Scan for the cell matching the given text and deliver its (X, Y) coordinate at center. 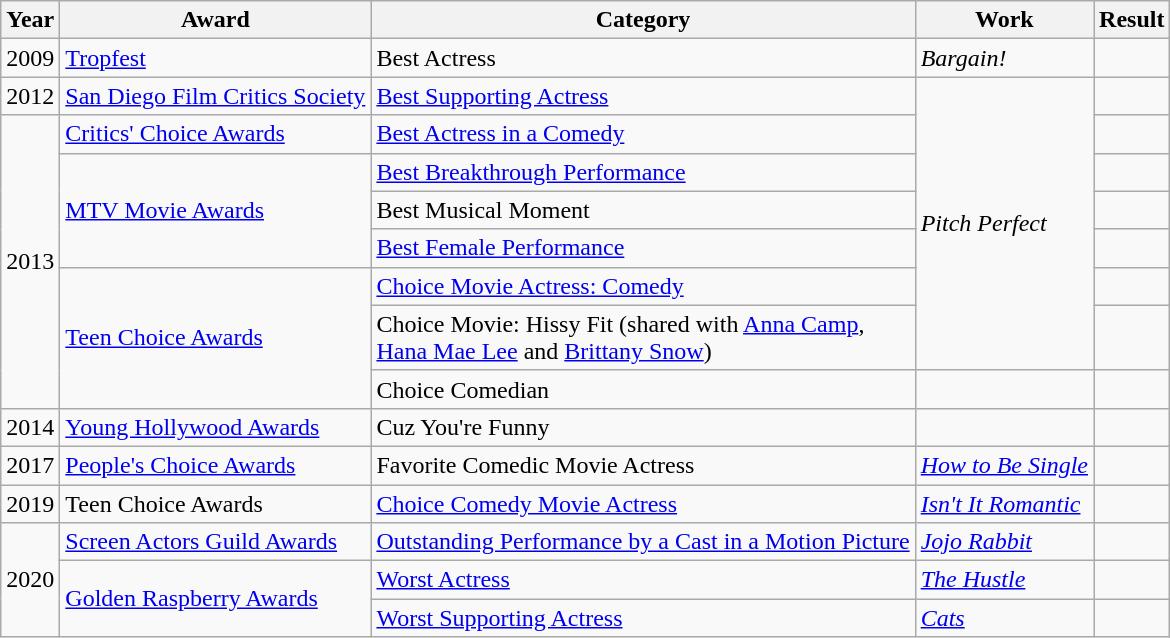
The Hustle (1004, 580)
Young Hollywood Awards (216, 427)
Critics' Choice Awards (216, 134)
2012 (30, 96)
Result (1132, 20)
Outstanding Performance by a Cast in a Motion Picture (643, 542)
Best Musical Moment (643, 210)
Category (643, 20)
Choice Comedian (643, 389)
Worst Actress (643, 580)
Best Actress in a Comedy (643, 134)
2009 (30, 58)
Jojo Rabbit (1004, 542)
People's Choice Awards (216, 465)
Worst Supporting Actress (643, 618)
Best Female Performance (643, 248)
San Diego Film Critics Society (216, 96)
Best Breakthrough Performance (643, 172)
Screen Actors Guild Awards (216, 542)
MTV Movie Awards (216, 210)
Golden Raspberry Awards (216, 599)
2014 (30, 427)
2013 (30, 262)
Cuz You're Funny (643, 427)
2019 (30, 503)
Isn't It Romantic (1004, 503)
Favorite Comedic Movie Actress (643, 465)
2020 (30, 580)
Best Supporting Actress (643, 96)
Choice Movie Actress: Comedy (643, 286)
Award (216, 20)
Bargain! (1004, 58)
Choice Movie: Hissy Fit (shared with Anna Camp,Hana Mae Lee and Brittany Snow) (643, 338)
2017 (30, 465)
How to Be Single (1004, 465)
Work (1004, 20)
Year (30, 20)
Pitch Perfect (1004, 224)
Tropfest (216, 58)
Cats (1004, 618)
Best Actress (643, 58)
Choice Comedy Movie Actress (643, 503)
